Extract the [X, Y] coordinate from the center of the cell holding the provided text.  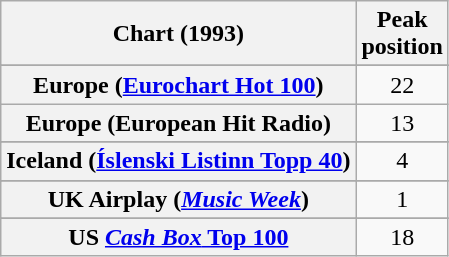
22 [402, 85]
US Cash Box Top 100 [178, 237]
UK Airplay (Music Week) [178, 199]
Iceland (Íslenski Listinn Topp 40) [178, 161]
Peakposition [402, 34]
4 [402, 161]
1 [402, 199]
18 [402, 237]
13 [402, 123]
Europe (European Hit Radio) [178, 123]
Chart (1993) [178, 34]
Europe (Eurochart Hot 100) [178, 85]
